Find where the given text appears and provide that cell's center as (x, y) coordinate. 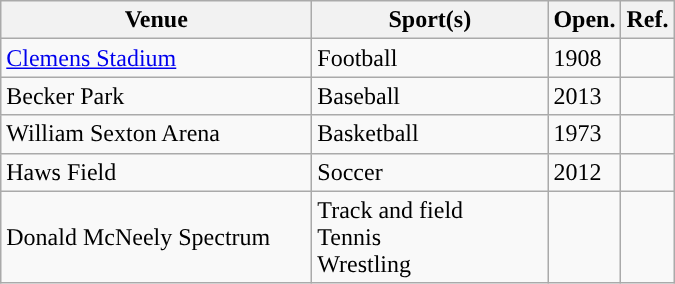
Ref. (648, 20)
Becker Park (156, 96)
Track and field Tennis Wrestling (430, 237)
1908 (584, 58)
Basketball (430, 134)
2012 (584, 172)
Donald McNeely Spectrum (156, 237)
William Sexton Arena (156, 134)
Clemens Stadium (156, 58)
Baseball (430, 96)
Open. (584, 20)
Soccer (430, 172)
Venue (156, 20)
Football (430, 58)
1973 (584, 134)
2013 (584, 96)
Haws Field (156, 172)
Sport(s) (430, 20)
